Detect which cell encompasses the target text, then output its [x, y] center coordinate. 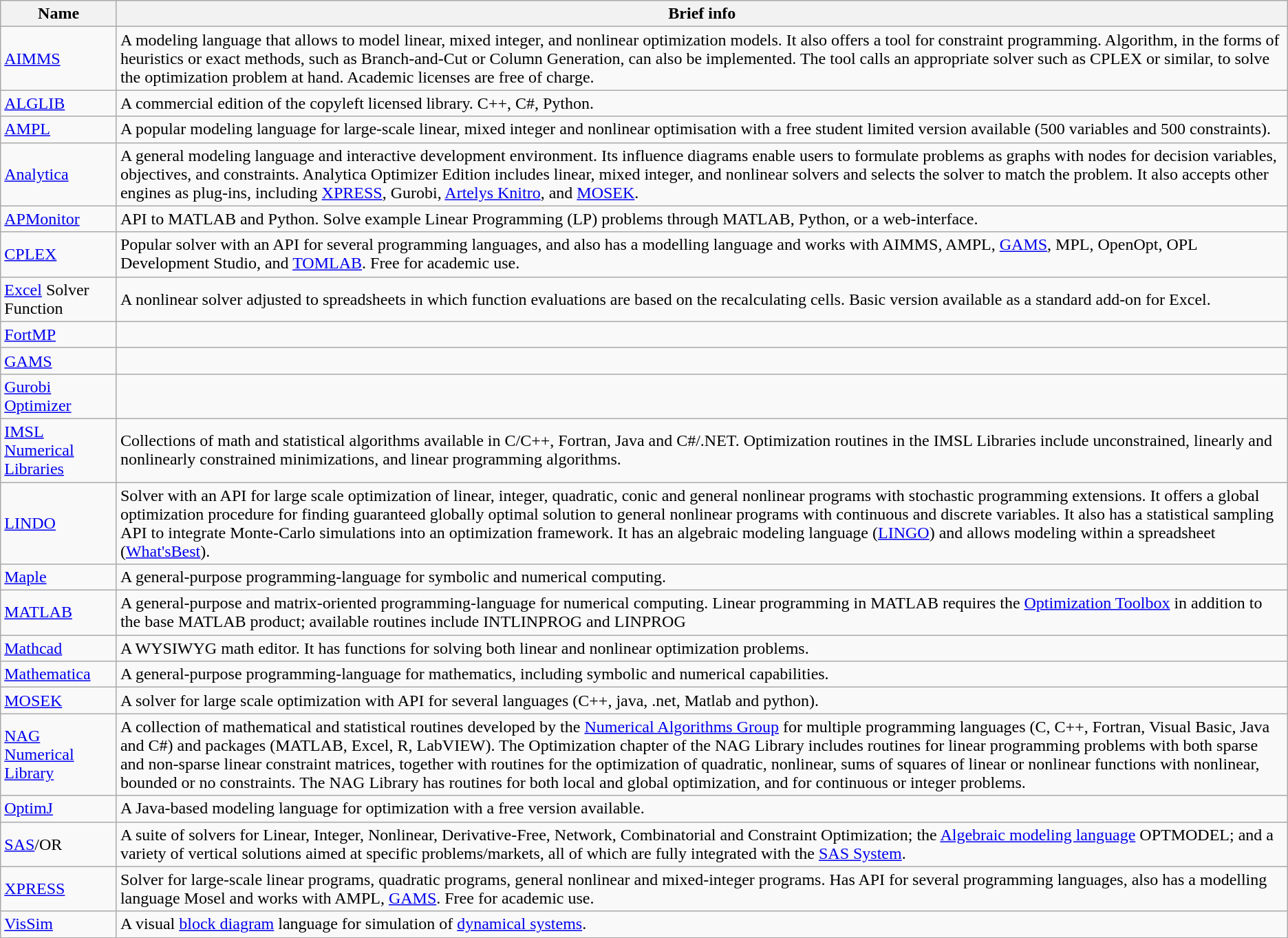
API to MATLAB and Python. Solve example Linear Programming (LP) problems through MATLAB, Python, or a web-interface. [702, 219]
NAG Numerical Library [59, 754]
LINDO [59, 523]
SAS/OR [59, 844]
GAMS [59, 361]
Gurobi Optimizer [59, 396]
MOSEK [59, 701]
A solver for large scale optimization with API for several languages (C++, java, .net, Matlab and python). [702, 701]
CPLEX [59, 255]
A WYSIWYG math editor. It has functions for solving both linear and nonlinear optimization problems. [702, 648]
A Java-based modeling language for optimization with a free version available. [702, 809]
IMSL Numerical Libraries [59, 450]
Brief info [702, 14]
MATLAB [59, 612]
ALGLIB [59, 103]
AMPL [59, 129]
Excel Solver Function [59, 299]
A commercial edition of the copyleft licensed library. C++, C#, Python. [702, 103]
VisSim [59, 924]
Name [59, 14]
Mathematica [59, 674]
A visual block diagram language for simulation of dynamical systems. [702, 924]
Maple [59, 577]
AIMMS [59, 58]
A general-purpose programming-language for symbolic and numerical computing. [702, 577]
APMonitor [59, 219]
Analytica [59, 174]
A general-purpose programming-language for mathematics, including symbolic and numerical capabilities. [702, 674]
OptimJ [59, 809]
FortMP [59, 334]
XPRESS [59, 889]
Mathcad [59, 648]
